For the text-containing cell, return its midpoint in [x, y] coordinate format. 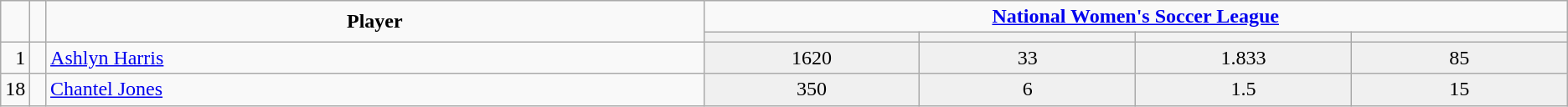
6 [1028, 89]
350 [812, 89]
1620 [812, 58]
Player [375, 22]
33 [1028, 58]
18 [15, 89]
85 [1459, 58]
1.5 [1244, 89]
Chantel Jones [375, 89]
National Women's Soccer League [1136, 17]
1 [15, 58]
1.833 [1244, 58]
Ashlyn Harris [375, 58]
15 [1459, 89]
